Capture the cell that displays the provided text and extract its [X, Y] central coordinate. 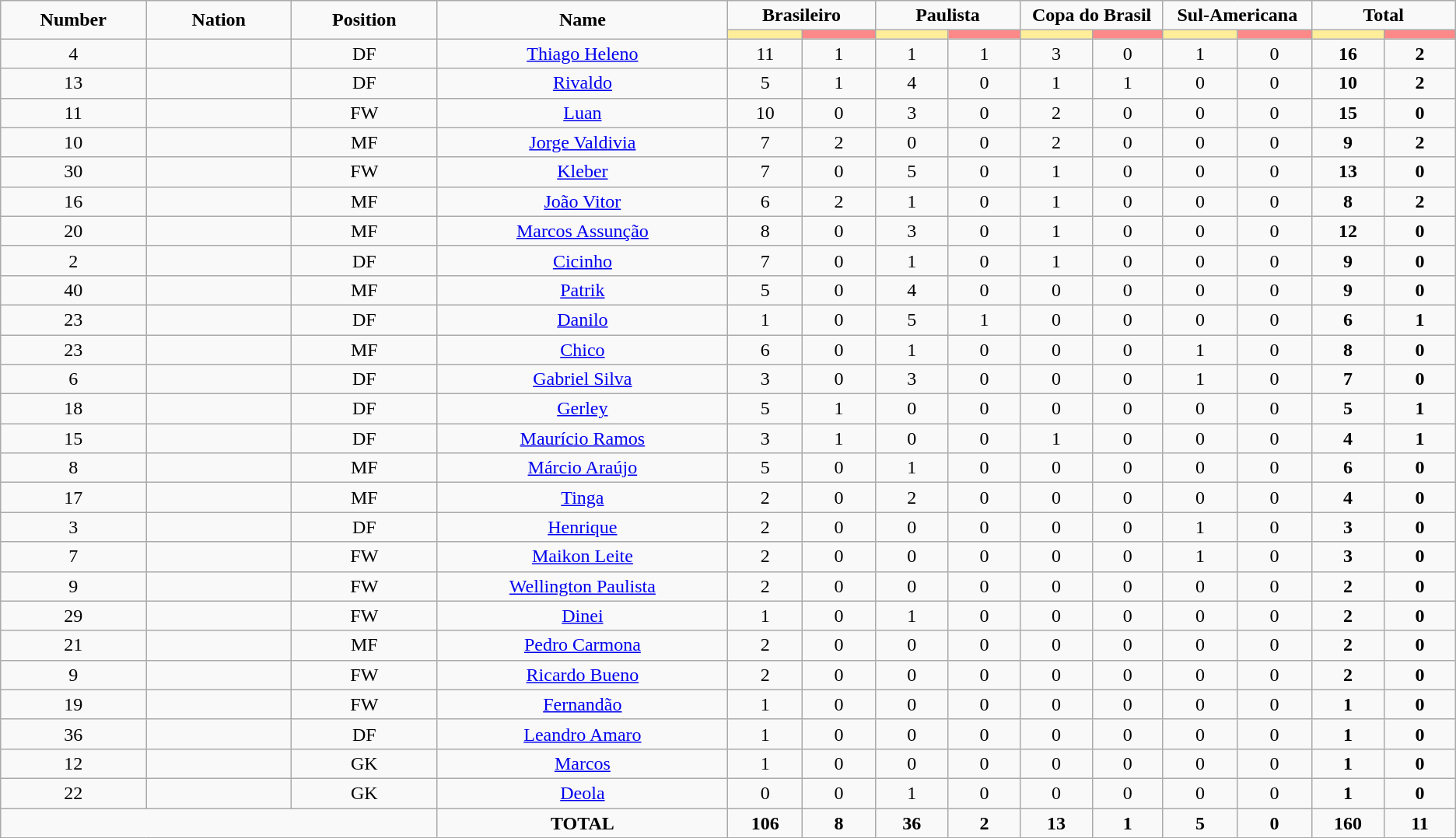
20 [73, 231]
Chico [583, 349]
Rivaldo [583, 83]
Luan [583, 113]
Tinga [583, 498]
Kleber [583, 172]
19 [73, 704]
Marcos Assunção [583, 231]
Gerley [583, 409]
Dinei [583, 616]
Position [364, 20]
Maikon Leite [583, 557]
160 [1347, 823]
29 [73, 616]
João Vitor [583, 201]
30 [73, 172]
Nation [219, 20]
Ricardo Bueno [583, 675]
Paulista [947, 16]
Pedro Carmona [583, 645]
Leandro Amaro [583, 734]
Gabriel Silva [583, 379]
Number [73, 20]
Name [583, 20]
Maurício Ramos [583, 438]
Deola [583, 793]
22 [73, 793]
18 [73, 409]
Sul-Americana [1237, 16]
Cicinho [583, 260]
Marcos [583, 763]
TOTAL [583, 823]
21 [73, 645]
Thiago Heleno [583, 54]
Jorge Valdivia [583, 142]
17 [73, 498]
Márcio Araújo [583, 468]
40 [73, 290]
Brasileiro [801, 16]
Fernandão [583, 704]
Henrique [583, 527]
Total [1383, 16]
Copa do Brasil [1092, 16]
Danilo [583, 319]
Patrik [583, 290]
Wellington Paulista [583, 586]
106 [765, 823]
